Determine the [X, Y] coordinate at the center of the cell enclosing the given text.  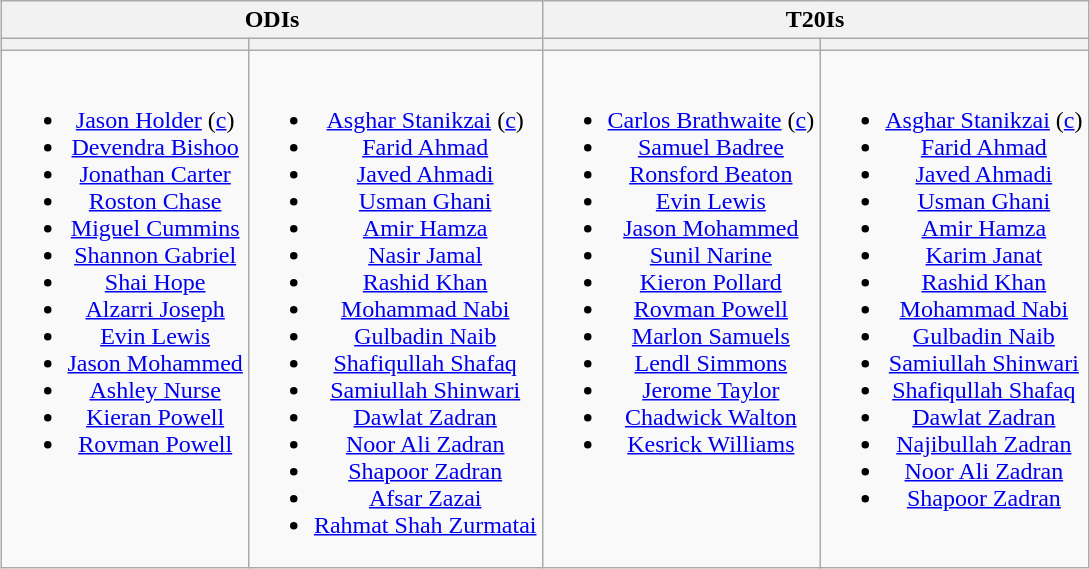
ODIs [272, 20]
T20Is [815, 20]
